Pinpoint the cell where the given text exists, returning its (X, Y) midpoint coordinate. 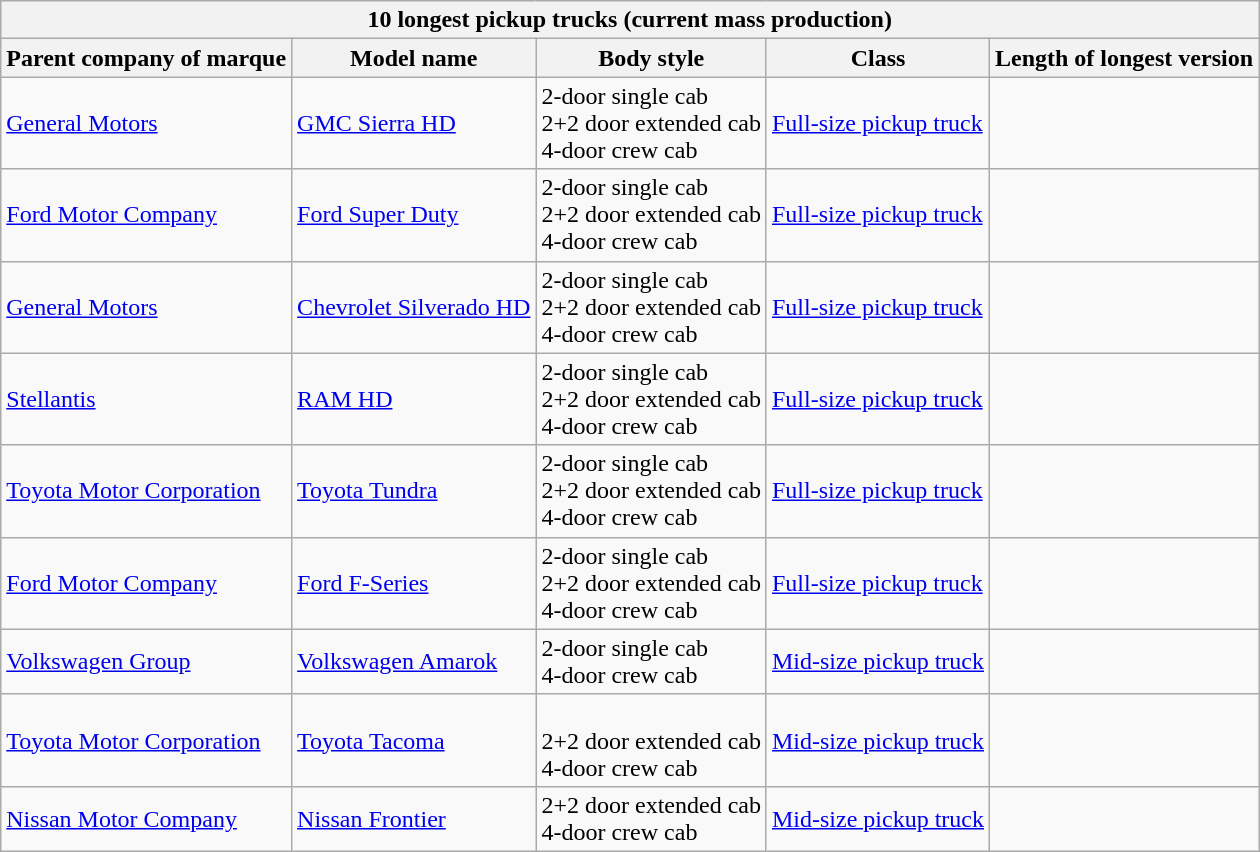
RAM HD (414, 399)
Parent company of marque (146, 58)
GMC Sierra HD (414, 123)
Nissan Motor Company (146, 818)
Toyota Tundra (414, 491)
2-door single cab4-door crew cab (652, 662)
Chevrolet Silverado HD (414, 307)
Length of longest version (1124, 58)
Toyota Tacoma (414, 740)
Body style (652, 58)
Ford Super Duty (414, 215)
Volkswagen Amarok (414, 662)
Stellantis (146, 399)
Model name (414, 58)
Class (878, 58)
Ford F-Series (414, 583)
10 longest pickup trucks (current mass production) (630, 20)
Volkswagen Group (146, 662)
Nissan Frontier (414, 818)
